From the cell containing the given text, extract its center point as [x, y] coordinate. 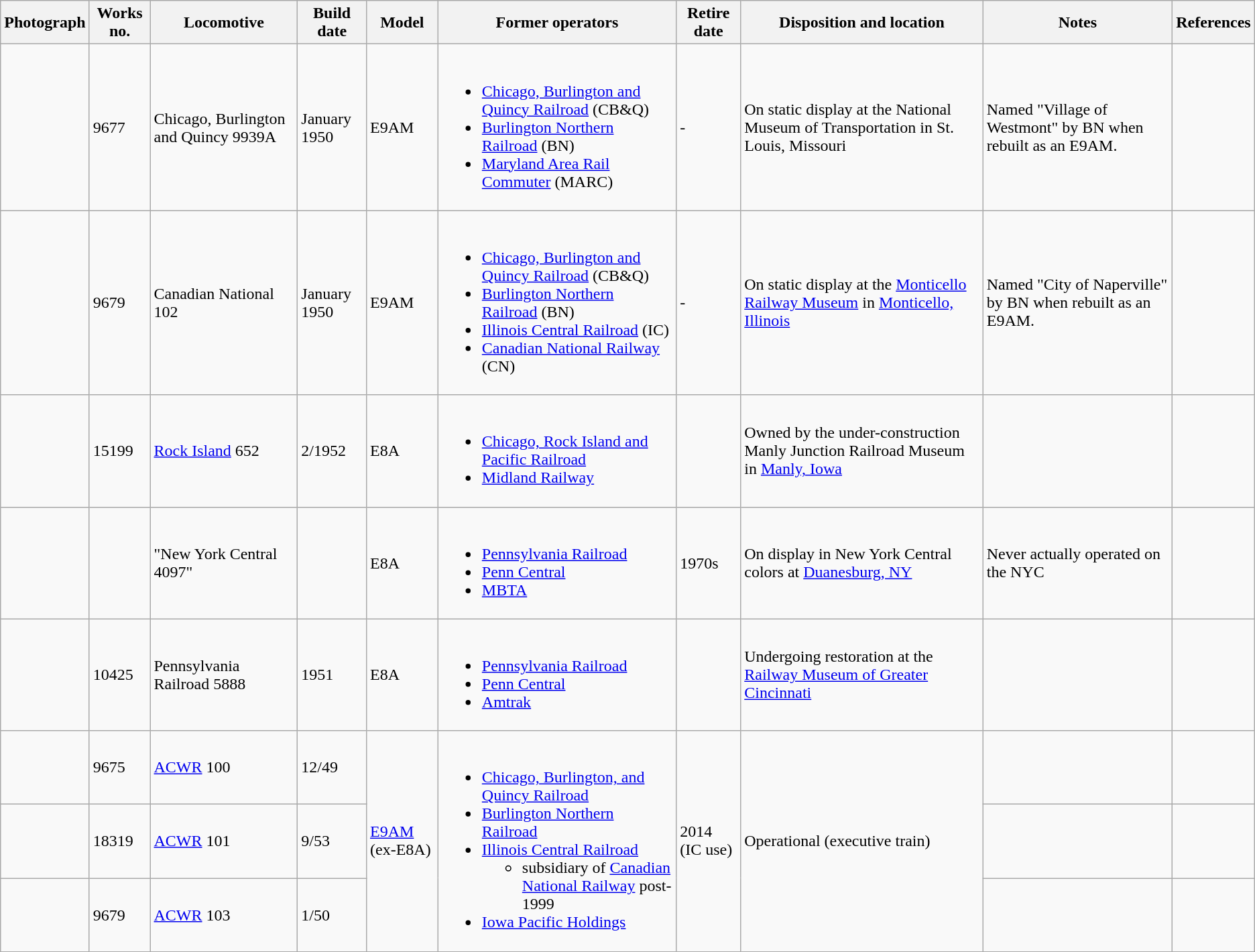
Chicago, Burlington and Quincy 9939A [224, 127]
9675 [119, 768]
Owned by the under-construction Manly Junction Railroad Museum in Manly, Iowa [862, 451]
2/1952 [333, 451]
Undergoing restoration at the Railway Museum of Greater Cincinnati [862, 674]
On display in New York Central colors at Duanesburg, NY [862, 563]
Pennsylvania RailroadPenn CentralAmtrak [556, 674]
Retire date [709, 23]
Chicago, Burlington and Quincy Railroad (CB&Q)Burlington Northern Railroad (BN)Maryland Area Rail Commuter (MARC) [556, 127]
Rock Island 652 [224, 451]
Pennsylvania Railroad 5888 [224, 674]
15199 [119, 451]
Chicago, Burlington and Quincy Railroad (CB&Q)Burlington Northern Railroad (BN)Illinois Central Railroad (IC)Canadian National Railway (CN) [556, 303]
ACWR 100 [224, 768]
1/50 [333, 915]
9/53 [333, 841]
9677 [119, 127]
1970s [709, 563]
Named "Village of Westmont" by BN when rebuilt as an E9AM. [1077, 127]
10425 [119, 674]
Never actually operated on the NYC [1077, 563]
2014 (IC use) [709, 841]
Model [402, 23]
1951 [333, 674]
Photograph [45, 23]
On static display at the Monticello Railway Museum in Monticello, Illinois [862, 303]
Works no. [119, 23]
Operational (executive train) [862, 841]
Notes [1077, 23]
Chicago, Rock Island and Pacific RailroadMidland Railway [556, 451]
12/49 [333, 768]
On static display at the National Museum of Transportation in St. Louis, Missouri [862, 127]
Locomotive [224, 23]
ACWR 103 [224, 915]
18319 [119, 841]
Canadian National 102 [224, 303]
Disposition and location [862, 23]
ACWR 101 [224, 841]
"New York Central 4097" [224, 563]
References [1213, 23]
Pennsylvania RailroadPenn CentralMBTA [556, 563]
Named "City of Naperville" by BN when rebuilt as an E9AM. [1077, 303]
Former operators [556, 23]
Build date [333, 23]
E9AM (ex-E8A) [402, 841]
